Pinpoint the cell where the given text exists, returning its [X, Y] midpoint coordinate. 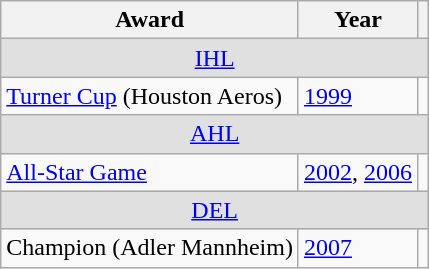
All-Star Game [150, 172]
2007 [358, 248]
Year [358, 20]
Champion (Adler Mannheim) [150, 248]
2002, 2006 [358, 172]
DEL [215, 210]
1999 [358, 96]
Award [150, 20]
IHL [215, 58]
AHL [215, 134]
Turner Cup (Houston Aeros) [150, 96]
